Provide the [X, Y] coordinate of the cell's center where the given text is located.  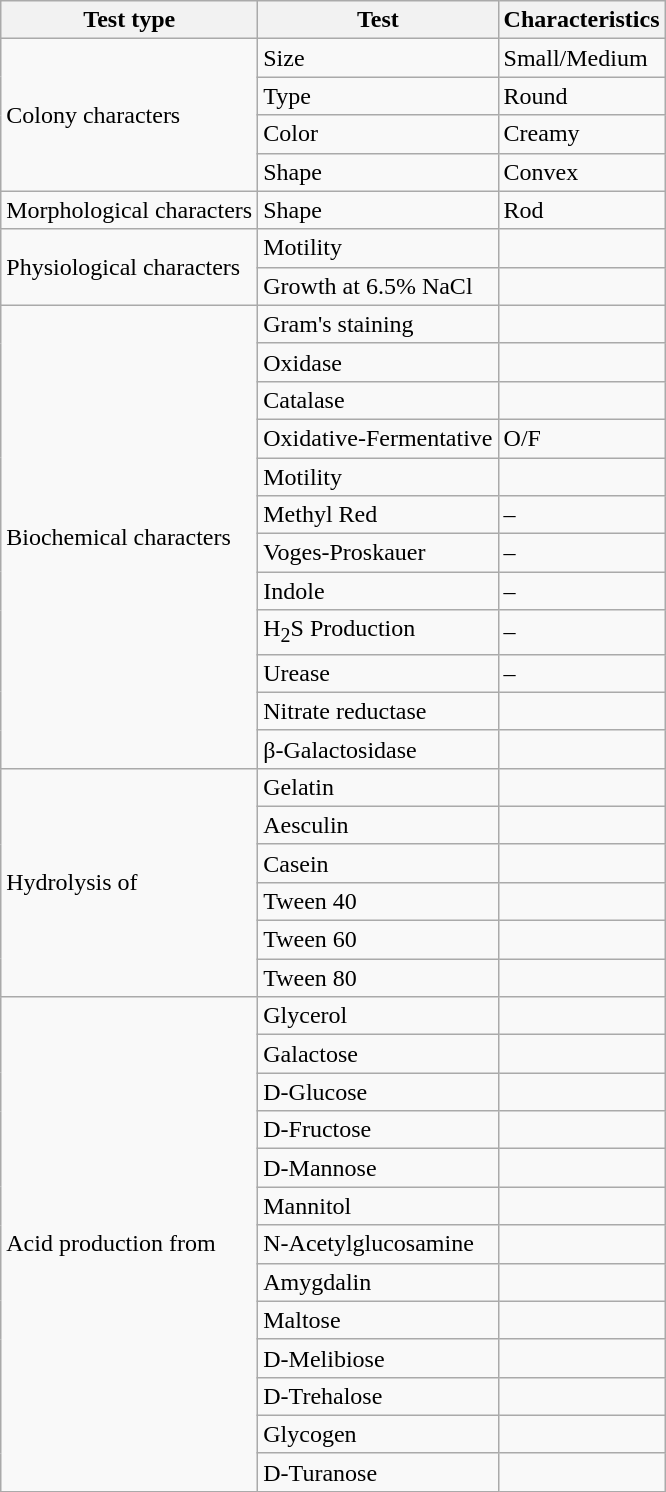
Small/Medium [582, 58]
Rod [582, 210]
Galactose [378, 1054]
Gelatin [378, 787]
Test type [130, 20]
Test [378, 20]
Mannitol [378, 1206]
Glycerol [378, 1016]
Catalase [378, 400]
Amygdalin [378, 1282]
Casein [378, 863]
D-Mannose [378, 1168]
Morphological characters [130, 210]
Aesculin [378, 825]
Indole [378, 591]
Tween 60 [378, 940]
Convex [582, 172]
D-Glucose [378, 1092]
Gram's staining [378, 324]
Color [378, 134]
Growth at 6.5% NaCl [378, 286]
Hydrolysis of [130, 882]
D-Fructose [378, 1130]
Glycogen [378, 1434]
Size [378, 58]
Urease [378, 673]
D-Trehalose [378, 1396]
Tween 40 [378, 901]
Oxidase [378, 362]
Acid production from [130, 1244]
Type [378, 96]
Voges-Proskauer [378, 553]
β-Galactosidase [378, 749]
Creamy [582, 134]
H2S Production [378, 632]
Characteristics [582, 20]
Physiological characters [130, 267]
Methyl Red [378, 515]
Maltose [378, 1320]
D-Melibiose [378, 1358]
Biochemical characters [130, 536]
Tween 80 [378, 978]
Oxidative-Fermentative [378, 438]
Round [582, 96]
N-Acetylglucosamine [378, 1244]
D-Turanose [378, 1472]
Colony characters [130, 115]
O/F [582, 438]
Nitrate reductase [378, 711]
